Provide the (x, y) coordinate of the cell's center where the given text is located.  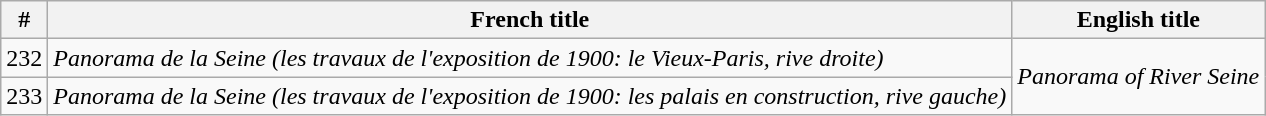
Panorama de la Seine (les travaux de l'exposition de 1900: le Vieux-Paris, rive droite) (530, 58)
Panorama de la Seine (les travaux de l'exposition de 1900: les palais en construction, rive gauche) (530, 96)
# (24, 20)
French title (530, 20)
232 (24, 58)
233 (24, 96)
Panorama of River Seine (1138, 77)
English title (1138, 20)
